Find where the given text appears and provide that cell's center as (X, Y) coordinate. 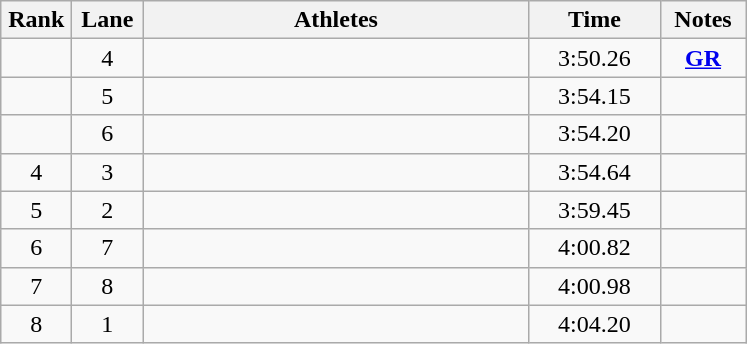
Lane (108, 20)
3:54.64 (594, 172)
Rank (36, 20)
Time (594, 20)
GR (703, 58)
2 (108, 210)
4:00.98 (594, 286)
Notes (703, 20)
3:54.20 (594, 134)
4:00.82 (594, 248)
3 (108, 172)
3:54.15 (594, 96)
3:50.26 (594, 58)
3:59.45 (594, 210)
Athletes (336, 20)
4:04.20 (594, 324)
1 (108, 324)
